Extract the (x, y) coordinate from the center of the cell holding the provided text.  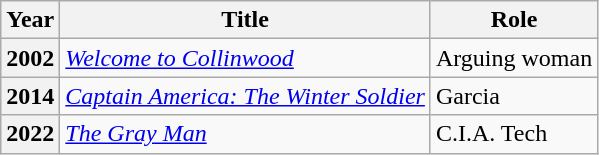
Captain America: The Winter Soldier (246, 96)
The Gray Man (246, 134)
Role (514, 20)
Welcome to Collinwood (246, 58)
Title (246, 20)
2002 (30, 58)
C.I.A. Tech (514, 134)
2022 (30, 134)
2014 (30, 96)
Garcia (514, 96)
Arguing woman (514, 58)
Year (30, 20)
